Identify which cell holds the provided text, then report its (x, y) central coordinate. 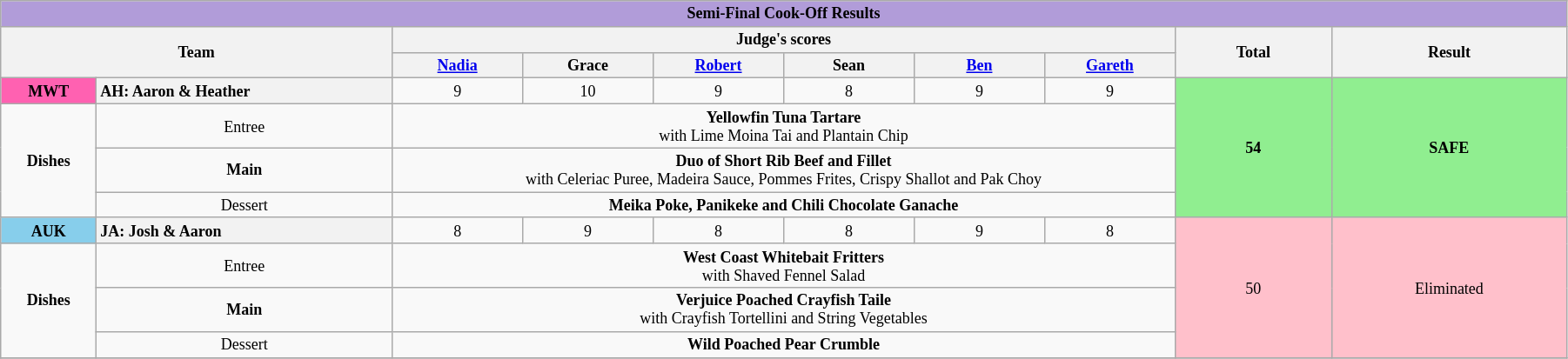
West Coast Whitebait Fritterswith Shaved Fennel Salad (784, 266)
Semi-Final Cook-Off Results (784, 14)
Nadia (458, 65)
SAFE (1449, 148)
Verjuice Poached Crayfish Tailewith Crayfish Tortellini and String Vegetables (784, 309)
Result (1449, 52)
JA: Josh & Aaron (245, 230)
Judge's scores (784, 39)
Ben (979, 65)
Duo of Short Rib Beef and Filletwith Celeriac Puree, Madeira Sauce, Pommes Frites, Crispy Shallot and Pak Choy (784, 170)
Grace (588, 65)
54 (1253, 148)
50 (1253, 287)
Sean (849, 65)
Robert (719, 65)
MWT (49, 91)
Meika Poke, Panikeke and Chili Chocolate Ganache (784, 205)
Total (1253, 52)
AUK (49, 230)
Wild Poached Pear Crumble (784, 344)
AH: Aaron & Heather (245, 91)
10 (588, 91)
Yellowfin Tuna Tartarewith Lime Moina Tai and Plantain Chip (784, 125)
Eliminated (1449, 287)
Gareth (1109, 65)
Team (197, 52)
